From the cell containing the given text, extract its center point as (x, y) coordinate. 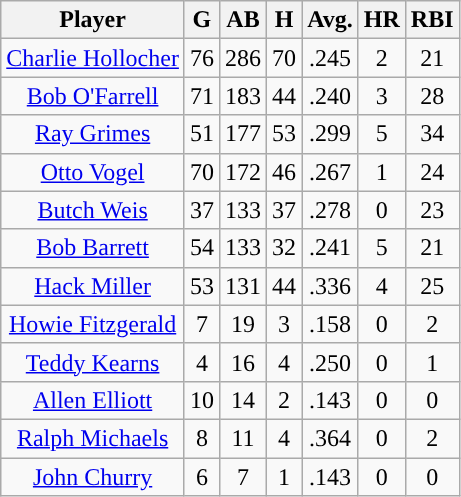
.278 (330, 210)
11 (242, 438)
.158 (330, 324)
183 (242, 96)
286 (242, 58)
.250 (330, 362)
Otto Vogel (93, 172)
.299 (330, 134)
Ralph Michaels (93, 438)
RBI (432, 20)
28 (432, 96)
23 (432, 210)
6 (202, 477)
AB (242, 20)
.245 (330, 58)
32 (284, 248)
34 (432, 134)
14 (242, 400)
24 (432, 172)
Hack Miller (93, 286)
HR (382, 20)
Butch Weis (93, 210)
.240 (330, 96)
Avg. (330, 20)
Bob O'Farrell (93, 96)
71 (202, 96)
76 (202, 58)
46 (284, 172)
25 (432, 286)
Teddy Kearns (93, 362)
8 (202, 438)
H (284, 20)
.241 (330, 248)
Ray Grimes (93, 134)
John Churry (93, 477)
Allen Elliott (93, 400)
Charlie Hollocher (93, 58)
54 (202, 248)
16 (242, 362)
131 (242, 286)
19 (242, 324)
.364 (330, 438)
51 (202, 134)
177 (242, 134)
.267 (330, 172)
10 (202, 400)
.336 (330, 286)
Howie Fitzgerald (93, 324)
Player (93, 20)
Bob Barrett (93, 248)
172 (242, 172)
G (202, 20)
